From the cell containing the given text, extract its center point as (X, Y) coordinate. 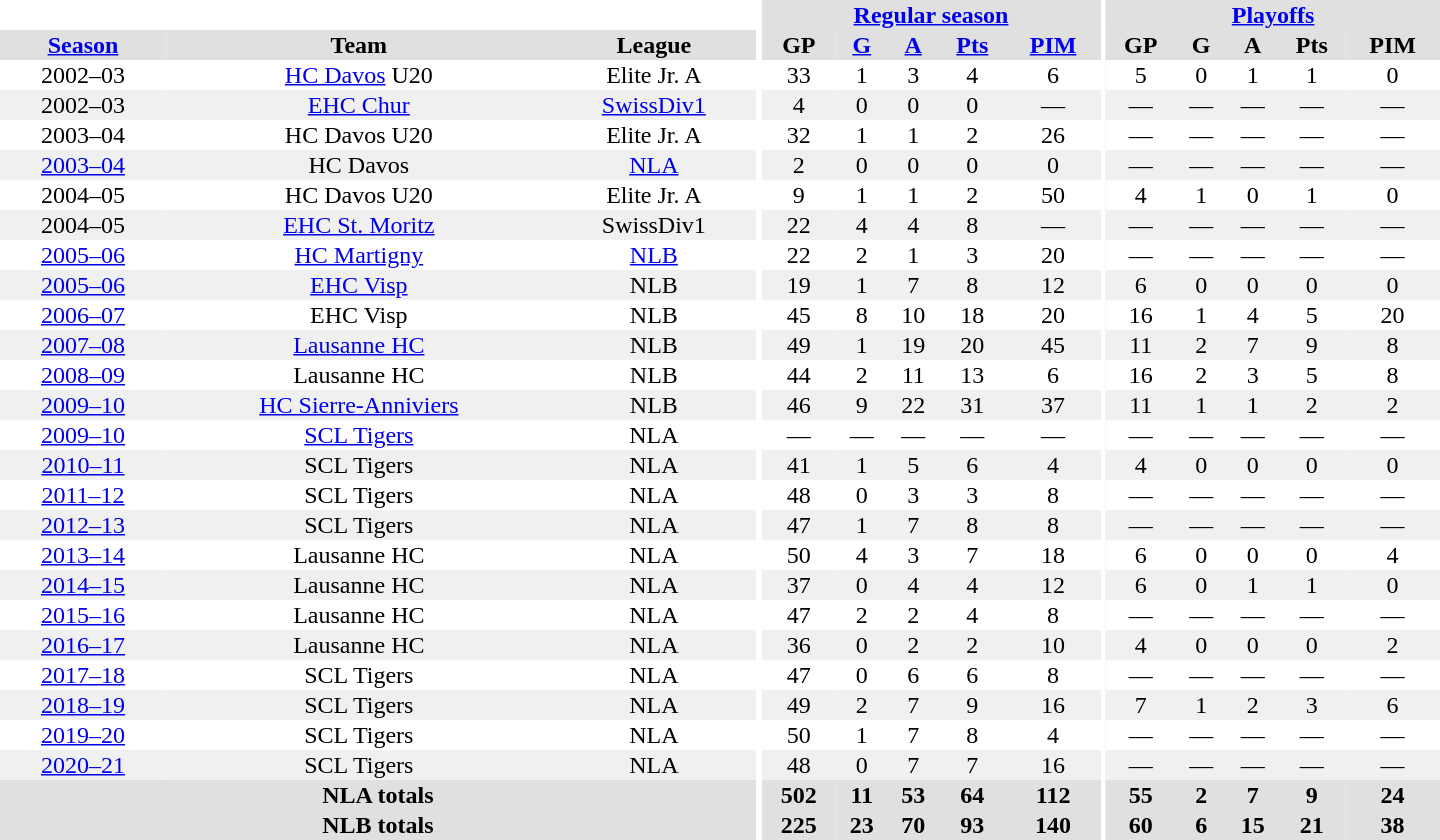
70 (912, 825)
2010–11 (83, 465)
League (654, 45)
44 (799, 375)
140 (1054, 825)
26 (1054, 135)
93 (972, 825)
38 (1392, 825)
2017–18 (83, 675)
502 (799, 795)
225 (799, 825)
Regular season (932, 15)
2012–13 (83, 525)
53 (912, 795)
41 (799, 465)
64 (972, 795)
EHC St. Moritz (359, 225)
2008–09 (83, 375)
Playoffs (1273, 15)
2011–12 (83, 495)
EHC Chur (359, 105)
21 (1312, 825)
23 (862, 825)
13 (972, 375)
15 (1252, 825)
Team (359, 45)
36 (799, 645)
2015–16 (83, 615)
2019–20 (83, 735)
2006–07 (83, 315)
55 (1140, 795)
HC Davos (359, 165)
HC Sierre-Anniviers (359, 405)
NLB totals (378, 825)
Season (83, 45)
32 (799, 135)
46 (799, 405)
NLA totals (378, 795)
112 (1054, 795)
2016–17 (83, 645)
HC Martigny (359, 255)
2007–08 (83, 345)
2020–21 (83, 765)
24 (1392, 795)
31 (972, 405)
2014–15 (83, 585)
33 (799, 75)
2013–14 (83, 555)
60 (1140, 825)
2018–19 (83, 705)
